Find where the given text appears and provide that cell's center as (x, y) coordinate. 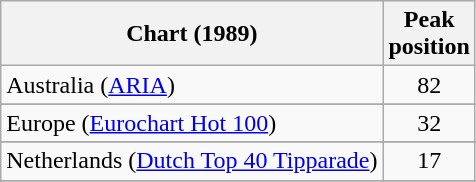
Australia (ARIA) (192, 85)
Netherlands (Dutch Top 40 Tipparade) (192, 161)
82 (429, 85)
Peakposition (429, 34)
Chart (1989) (192, 34)
Europe (Eurochart Hot 100) (192, 123)
32 (429, 123)
17 (429, 161)
